Extract the [x, y] coordinate from the center of the cell holding the provided text.  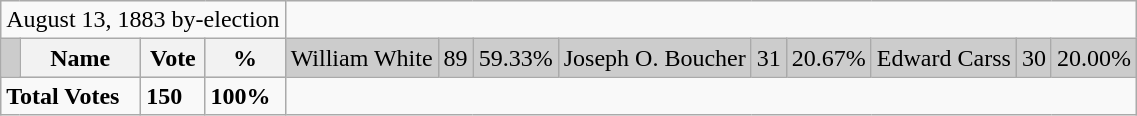
100% [245, 96]
20.67% [828, 58]
30 [1034, 58]
Total Votes [71, 96]
89 [456, 58]
% [245, 58]
August 13, 1883 by-election [143, 20]
59.33% [516, 58]
Joseph O. Boucher [654, 58]
Edward Carss [944, 58]
150 [173, 96]
Vote [173, 58]
31 [768, 58]
Name [80, 58]
William White [362, 58]
20.00% [1094, 58]
